Return the (X, Y) coordinate for the center point of the cell that contains the specified text.  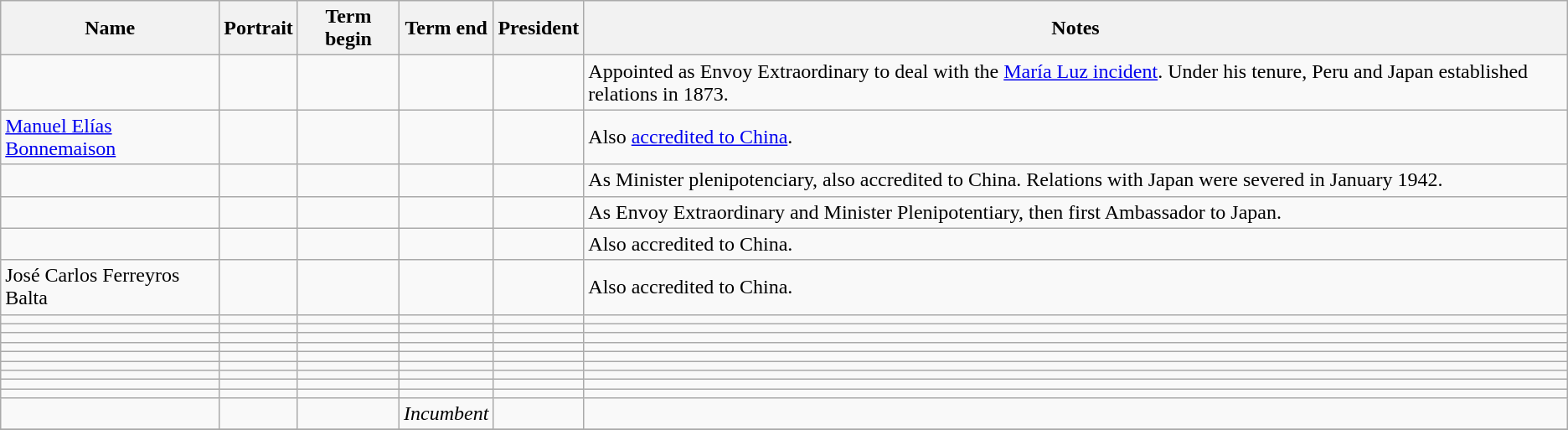
As Minister plenipotenciary, also accredited to China. Relations with Japan were severed in January 1942. (1075, 180)
José Carlos Ferreyros Balta (111, 287)
Appointed as Envoy Extraordinary to deal with the María Luz incident. Under his tenure, Peru and Japan established relations in 1873. (1075, 82)
Term begin (348, 28)
Incumbent (446, 414)
President (539, 28)
Notes (1075, 28)
Name (111, 28)
Manuel Elías Bonnemaison (111, 137)
Term end (446, 28)
As Envoy Extraordinary and Minister Plenipotentiary, then first Ambassador to Japan. (1075, 212)
Portrait (259, 28)
